Identify which cell holds the provided text, then report its [x, y] central coordinate. 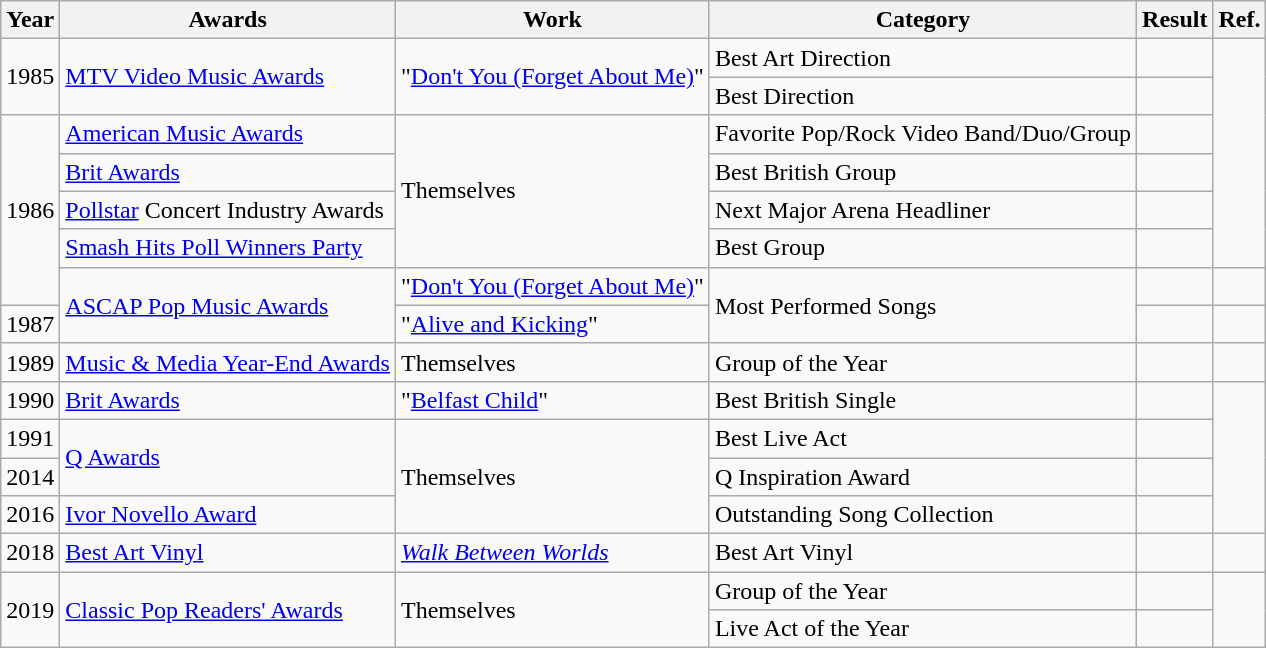
1987 [30, 324]
American Music Awards [228, 134]
Next Major Arena Headliner [922, 210]
Most Performed Songs [922, 305]
"Belfast Child" [552, 400]
MTV Video Music Awards [228, 77]
Work [552, 20]
Best Direction [922, 96]
Live Act of the Year [922, 629]
Best Group [922, 248]
Pollstar Concert Industry Awards [228, 210]
1985 [30, 77]
Year [30, 20]
1986 [30, 210]
Best Art Direction [922, 58]
Result [1175, 20]
Walk Between Worlds [552, 553]
Best Live Act [922, 438]
"Alive and Kicking" [552, 324]
2019 [30, 610]
Category [922, 20]
Music & Media Year-End Awards [228, 362]
Best British Group [922, 172]
Outstanding Song Collection [922, 515]
1991 [30, 438]
Q Inspiration Award [922, 477]
Ivor Novello Award [228, 515]
1989 [30, 362]
Best British Single [922, 400]
2014 [30, 477]
Ref. [1240, 20]
Favorite Pop/Rock Video Band/Duo/Group [922, 134]
2016 [30, 515]
ASCAP Pop Music Awards [228, 305]
2018 [30, 553]
Classic Pop Readers' Awards [228, 610]
Awards [228, 20]
Q Awards [228, 457]
1990 [30, 400]
Smash Hits Poll Winners Party [228, 248]
